Pinpoint the cell where the given text exists, returning its (x, y) midpoint coordinate. 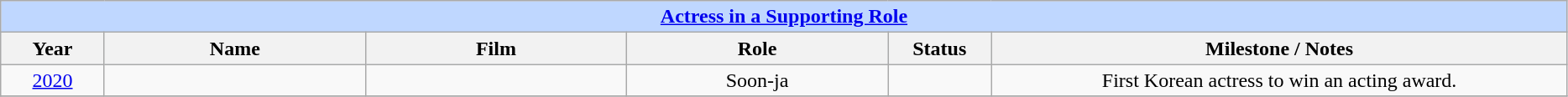
Role (757, 48)
Soon-ja (757, 80)
Name (235, 48)
Actress in a Supporting Role (784, 17)
Film (495, 48)
2020 (53, 80)
First Korean actress to win an acting award. (1279, 80)
Milestone / Notes (1279, 48)
Year (53, 48)
Status (940, 48)
